Locate the cell with the specified text and output its (X, Y) center coordinate. 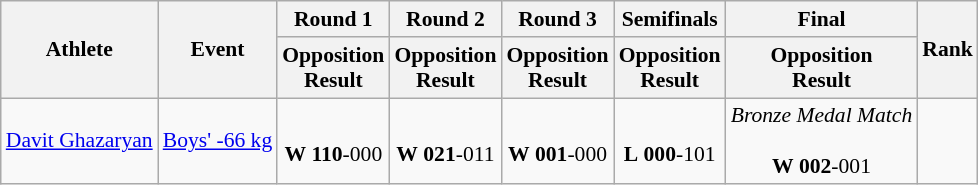
Boys' -66 kg (218, 142)
Bronze Medal Match W 002-001 (822, 142)
Davit Ghazaryan (80, 142)
Event (218, 50)
W 021-011 (445, 142)
Final (822, 19)
W 001-000 (557, 142)
Rank (948, 50)
Round 2 (445, 19)
Round 3 (557, 19)
W 110-000 (333, 142)
Round 1 (333, 19)
L 000-101 (670, 142)
Athlete (80, 50)
Semifinals (670, 19)
